Find where the given text appears and provide that cell's center as (X, Y) coordinate. 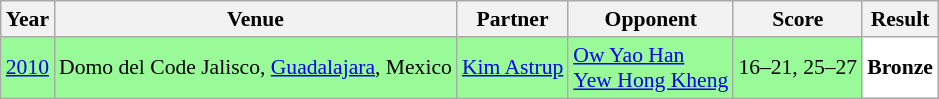
Year (28, 19)
Result (900, 19)
2010 (28, 68)
Domo del Code Jalisco, Guadalajara, Mexico (256, 68)
Bronze (900, 68)
Kim Astrup (512, 68)
Score (798, 19)
Opponent (650, 19)
Venue (256, 19)
Ow Yao Han Yew Hong Kheng (650, 68)
Partner (512, 19)
16–21, 25–27 (798, 68)
